Determine the (x, y) coordinate at the center of the cell enclosing the given text.  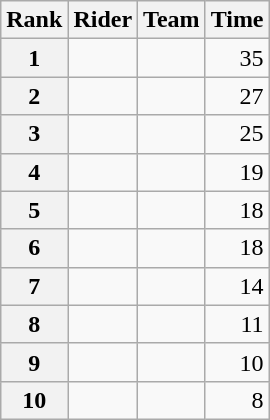
1 (34, 58)
14 (237, 286)
9 (34, 362)
2 (34, 96)
5 (34, 210)
Time (237, 20)
25 (237, 134)
3 (34, 134)
19 (237, 172)
6 (34, 248)
35 (237, 58)
7 (34, 286)
27 (237, 96)
Team (172, 20)
Rank (34, 20)
Rider (103, 20)
4 (34, 172)
11 (237, 324)
